Locate the cell with the specified text and output its [x, y] center coordinate. 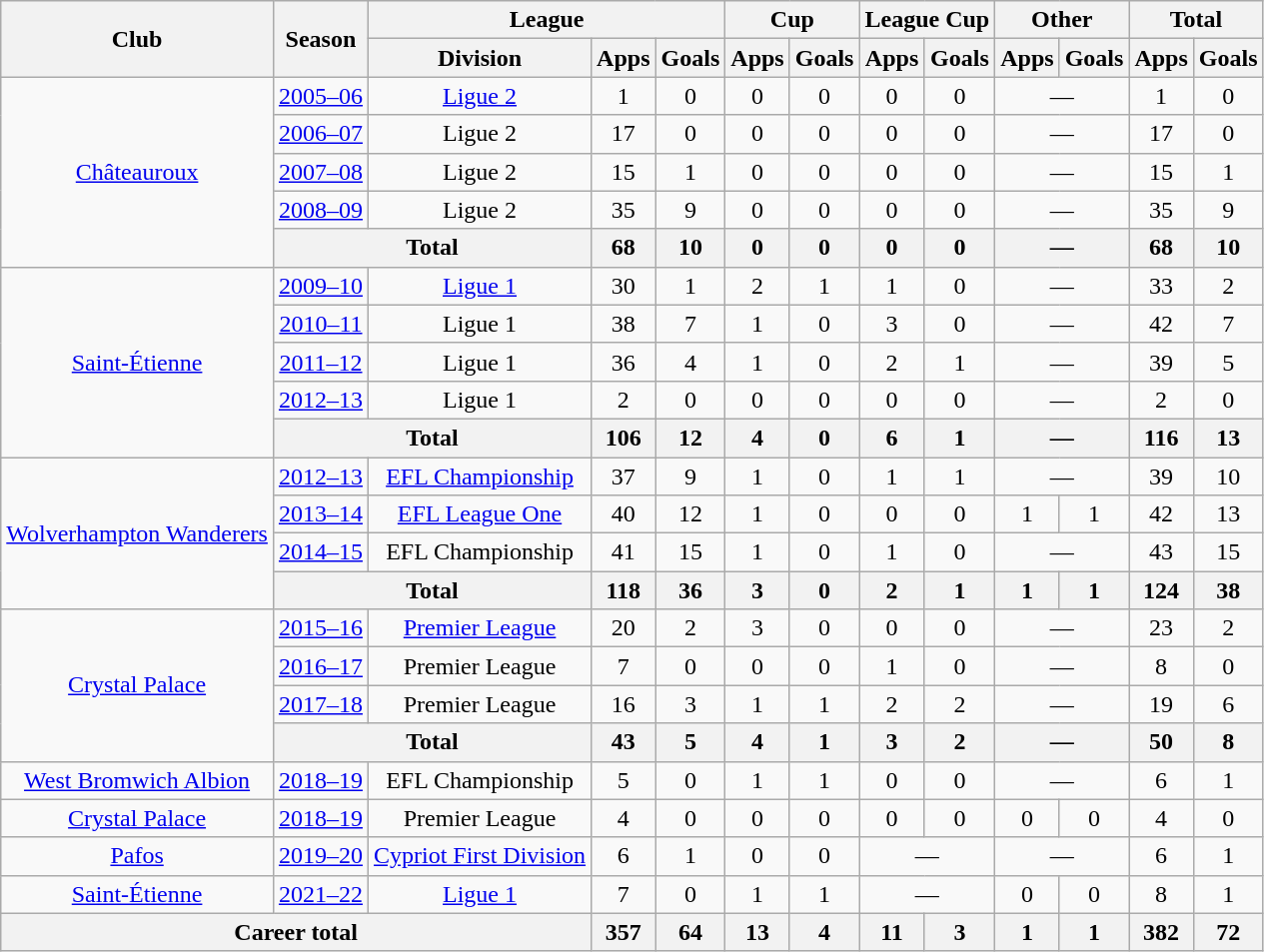
Division [480, 58]
Season [320, 39]
23 [1161, 628]
2021–22 [320, 894]
League [546, 20]
2009–10 [320, 286]
50 [1161, 742]
Other [1062, 20]
2007–08 [320, 172]
72 [1228, 932]
33 [1161, 286]
124 [1161, 590]
League Cup [927, 20]
2008–09 [320, 210]
64 [690, 932]
2019–20 [320, 856]
Career total [296, 932]
19 [1161, 704]
2013–14 [320, 514]
Cypriot First Division [480, 856]
2010–11 [320, 324]
Wolverhampton Wanderers [138, 533]
37 [624, 476]
382 [1161, 932]
2011–12 [320, 362]
2005–06 [320, 96]
West Bromwich Albion [138, 780]
2006–07 [320, 134]
Club [138, 39]
40 [624, 514]
41 [624, 552]
116 [1161, 438]
2014–15 [320, 552]
30 [624, 286]
Pafos [138, 856]
16 [624, 704]
11 [891, 932]
357 [624, 932]
EFL League One [480, 514]
2016–17 [320, 666]
Cup [792, 20]
118 [624, 590]
20 [624, 628]
106 [624, 438]
2017–18 [320, 704]
2015–16 [320, 628]
Châteauroux [138, 172]
